Detect which cell encompasses the target text, then output its [X, Y] center coordinate. 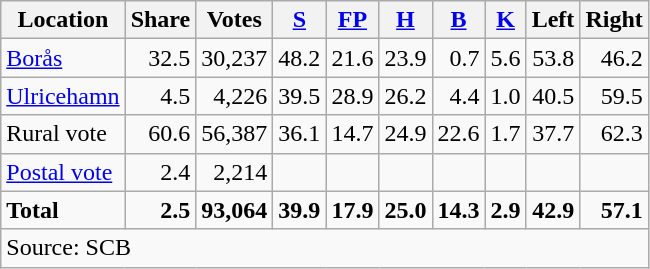
93,064 [234, 210]
57.1 [614, 210]
0.7 [458, 58]
48.2 [300, 58]
25.0 [406, 210]
4.4 [458, 96]
28.9 [352, 96]
37.7 [553, 134]
32.5 [160, 58]
2.5 [160, 210]
2,214 [234, 172]
Postal vote [63, 172]
Total [63, 210]
Ulricehamn [63, 96]
46.2 [614, 58]
17.9 [352, 210]
14.7 [352, 134]
36.1 [300, 134]
5.6 [506, 58]
42.9 [553, 210]
S [300, 20]
K [506, 20]
14.3 [458, 210]
56,387 [234, 134]
FP [352, 20]
Right [614, 20]
4,226 [234, 96]
53.8 [553, 58]
Votes [234, 20]
4.5 [160, 96]
1.0 [506, 96]
26.2 [406, 96]
22.6 [458, 134]
40.5 [553, 96]
H [406, 20]
1.7 [506, 134]
59.5 [614, 96]
62.3 [614, 134]
Left [553, 20]
Location [63, 20]
39.9 [300, 210]
2.4 [160, 172]
Borås [63, 58]
21.6 [352, 58]
B [458, 20]
30,237 [234, 58]
60.6 [160, 134]
Source: SCB [325, 248]
23.9 [406, 58]
Rural vote [63, 134]
Share [160, 20]
2.9 [506, 210]
39.5 [300, 96]
24.9 [406, 134]
